Provide the [x, y] coordinate of the cell's center where the given text is located.  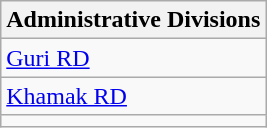
Guri RD [134, 58]
Khamak RD [134, 96]
Administrative Divisions [134, 20]
